Determine the [x, y] coordinate at the center of the cell enclosing the given text.  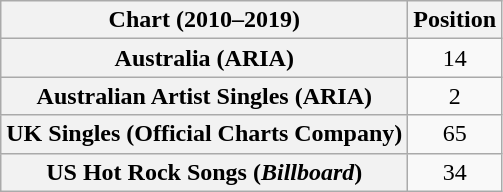
34 [455, 172]
Chart (2010–2019) [204, 20]
2 [455, 96]
UK Singles (Official Charts Company) [204, 134]
Australian Artist Singles (ARIA) [204, 96]
Position [455, 20]
Australia (ARIA) [204, 58]
US Hot Rock Songs (Billboard) [204, 172]
65 [455, 134]
14 [455, 58]
